Capture the cell that displays the provided text and extract its (X, Y) central coordinate. 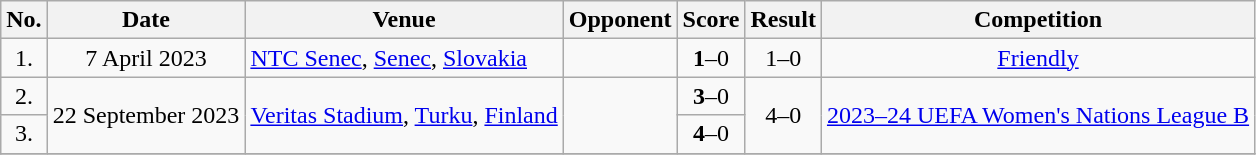
3. (24, 134)
Result (783, 20)
1. (24, 58)
Score (711, 20)
Opponent (620, 20)
Veritas Stadium, Turku, Finland (404, 115)
22 September 2023 (146, 115)
Venue (404, 20)
3–0 (711, 96)
Date (146, 20)
2. (24, 96)
Competition (1038, 20)
Friendly (1038, 58)
7 April 2023 (146, 58)
NTC Senec, Senec, Slovakia (404, 58)
2023–24 UEFA Women's Nations League B (1038, 115)
No. (24, 20)
